Find where the given text appears and provide that cell's center as (x, y) coordinate. 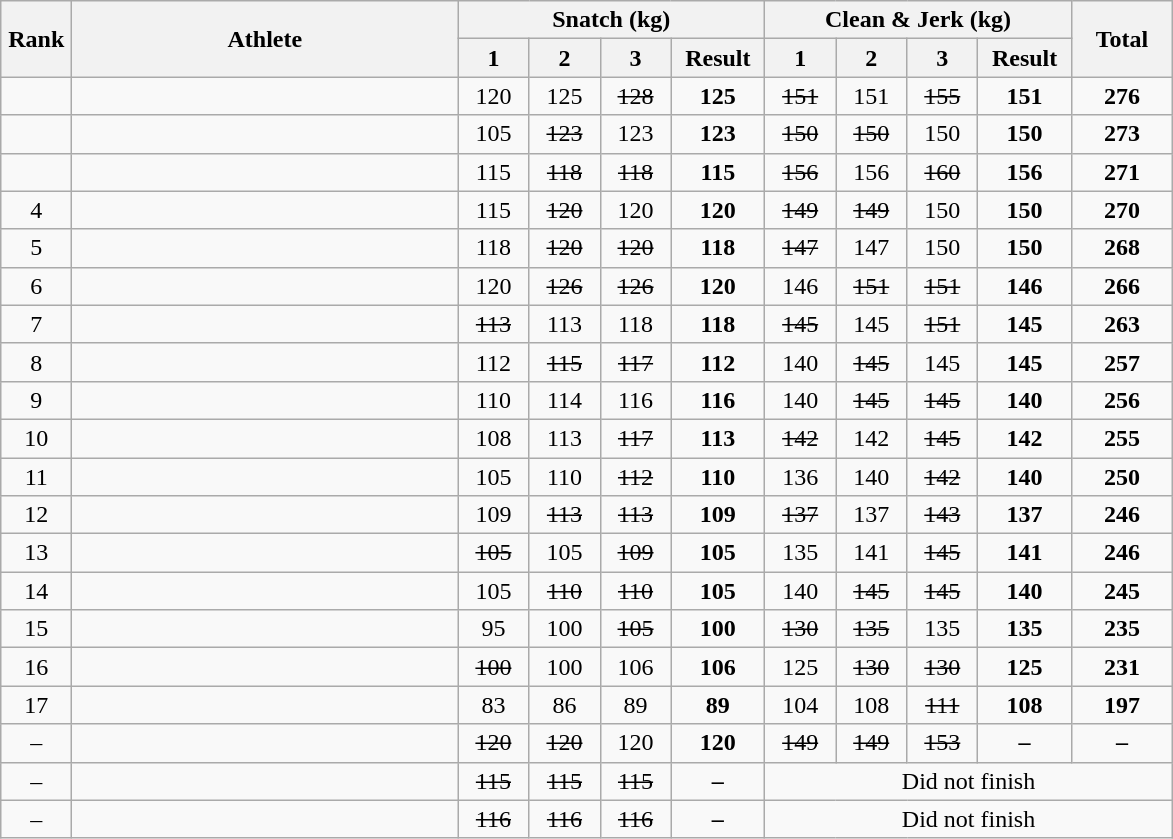
268 (1122, 248)
14 (36, 591)
155 (942, 96)
86 (564, 705)
235 (1122, 629)
114 (564, 400)
5 (36, 248)
276 (1122, 96)
143 (942, 515)
83 (494, 705)
17 (36, 705)
153 (942, 743)
250 (1122, 477)
4 (36, 210)
197 (1122, 705)
111 (942, 705)
136 (800, 477)
271 (1122, 172)
128 (636, 96)
6 (36, 286)
231 (1122, 667)
95 (494, 629)
256 (1122, 400)
245 (1122, 591)
10 (36, 438)
255 (1122, 438)
273 (1122, 134)
104 (800, 705)
263 (1122, 324)
8 (36, 362)
11 (36, 477)
13 (36, 553)
9 (36, 400)
257 (1122, 362)
Total (1122, 39)
16 (36, 667)
12 (36, 515)
270 (1122, 210)
266 (1122, 286)
160 (942, 172)
Clean & Jerk (kg) (918, 20)
Rank (36, 39)
15 (36, 629)
7 (36, 324)
Snatch (kg) (612, 20)
Athlete (265, 39)
